Output the [X, Y] coordinate of the center of the cell containing the given text.  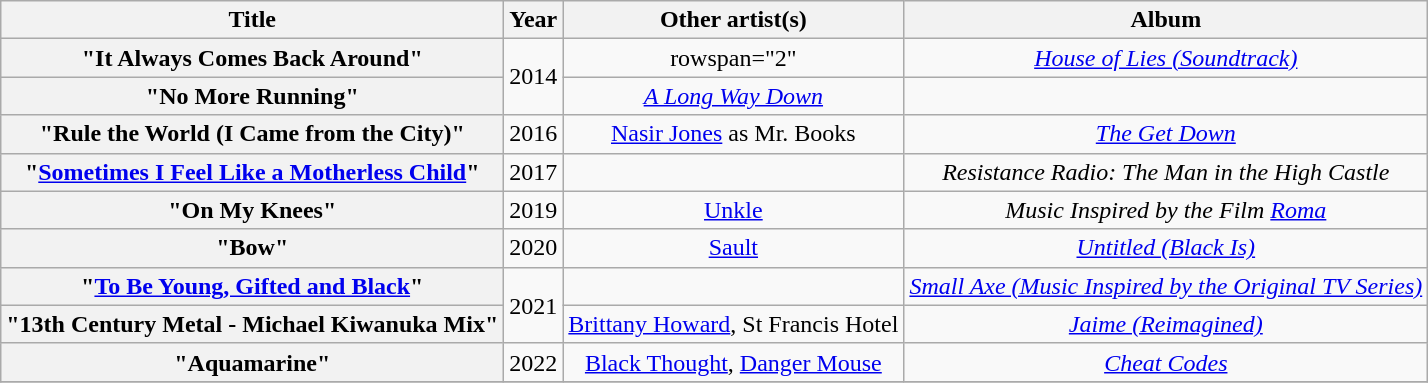
Nasir Jones as Mr. Books [734, 134]
"No More Running" [252, 96]
Title [252, 20]
2021 [534, 305]
2017 [534, 172]
"13th Century Metal - Michael Kiwanuka Mix" [252, 324]
2016 [534, 134]
Untitled (Black Is) [1166, 248]
"It Always Comes Back Around" [252, 58]
Resistance Radio: The Man in the High Castle [1166, 172]
rowspan="2" [734, 58]
Black Thought, Danger Mouse [734, 362]
"Sometimes I Feel Like a Motherless Child" [252, 172]
Brittany Howard, St Francis Hotel [734, 324]
Jaime (Reimagined) [1166, 324]
"Aquamarine" [252, 362]
Small Axe (Music Inspired by the Original TV Series) [1166, 286]
"Rule the World (I Came from the City)" [252, 134]
A Long Way Down [734, 96]
2022 [534, 362]
Other artist(s) [734, 20]
"To Be Young, Gifted and Black" [252, 286]
House of Lies (Soundtrack) [1166, 58]
Cheat Codes [1166, 362]
The Get Down [1166, 134]
"Bow" [252, 248]
2014 [534, 77]
Sault [734, 248]
"On My Knees" [252, 210]
2020 [534, 248]
Music Inspired by the Film Roma [1166, 210]
2019 [534, 210]
Album [1166, 20]
Unkle [734, 210]
Year [534, 20]
